From the cell containing the given text, extract its center point as (x, y) coordinate. 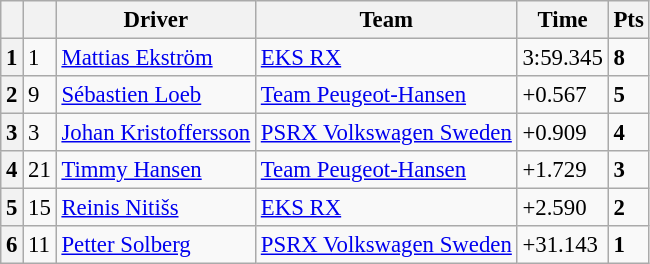
+0.567 (562, 95)
3:59.345 (562, 58)
Pts (628, 20)
Petter Solberg (156, 245)
Sébastien Loeb (156, 95)
9 (40, 95)
Reinis Nitišs (156, 208)
21 (40, 170)
Johan Kristoffersson (156, 133)
15 (40, 208)
8 (628, 58)
Timmy Hansen (156, 170)
+2.590 (562, 208)
+1.729 (562, 170)
Mattias Ekström (156, 58)
+31.143 (562, 245)
+0.909 (562, 133)
Team (386, 20)
Time (562, 20)
11 (40, 245)
Driver (156, 20)
6 (12, 245)
